Identify which cell holds the provided text, then report its (x, y) central coordinate. 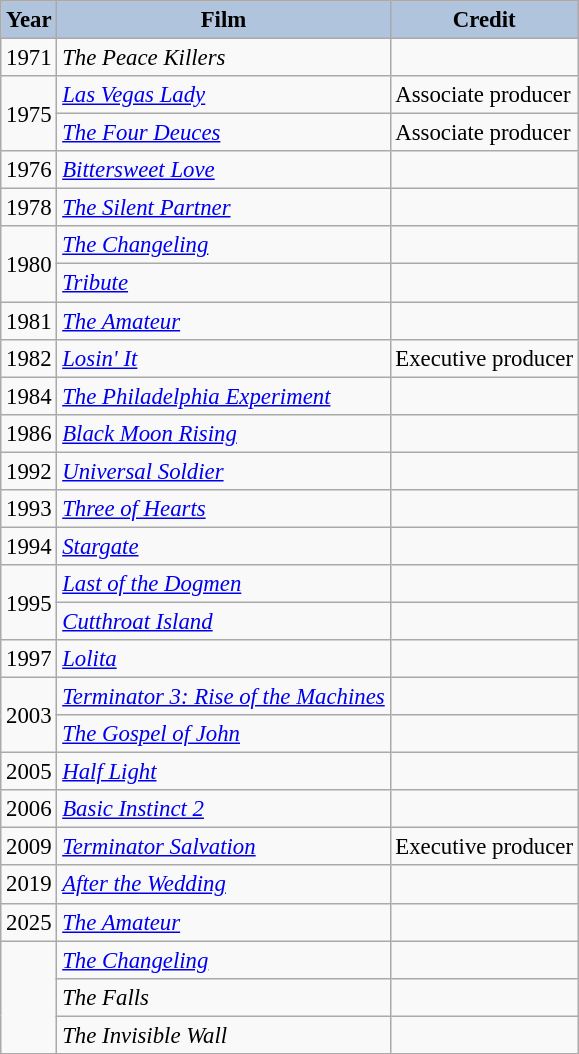
2005 (29, 772)
2025 (29, 922)
The Philadelphia Experiment (224, 396)
2003 (29, 716)
The Peace Killers (224, 58)
Bittersweet Love (224, 170)
1997 (29, 659)
1984 (29, 396)
1982 (29, 358)
1978 (29, 208)
Stargate (224, 546)
Year (29, 20)
1975 (29, 114)
Black Moon Rising (224, 433)
The Gospel of John (224, 734)
2019 (29, 885)
1980 (29, 264)
The Invisible Wall (224, 1035)
Universal Soldier (224, 471)
2006 (29, 809)
The Four Deuces (224, 133)
2009 (29, 847)
1995 (29, 602)
1981 (29, 321)
1971 (29, 58)
1986 (29, 433)
1993 (29, 509)
The Silent Partner (224, 208)
Last of the Dogmen (224, 584)
Las Vegas Lady (224, 95)
Tribute (224, 283)
1976 (29, 170)
Lolita (224, 659)
Terminator 3: Rise of the Machines (224, 697)
After the Wedding (224, 885)
Basic Instinct 2 (224, 809)
Film (224, 20)
1992 (29, 471)
Cutthroat Island (224, 621)
Three of Hearts (224, 509)
Credit (484, 20)
Half Light (224, 772)
Terminator Salvation (224, 847)
Losin' It (224, 358)
The Falls (224, 997)
1994 (29, 546)
